Detect which cell encompasses the target text, then output its [X, Y] center coordinate. 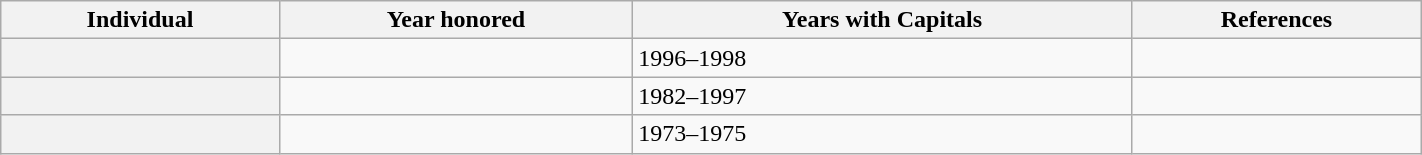
1996–1998 [882, 58]
1982–1997 [882, 96]
Year honored [456, 20]
Years with Capitals [882, 20]
References [1277, 20]
1973–1975 [882, 134]
Individual [140, 20]
